Detect which cell encompasses the target text, then output its (x, y) center coordinate. 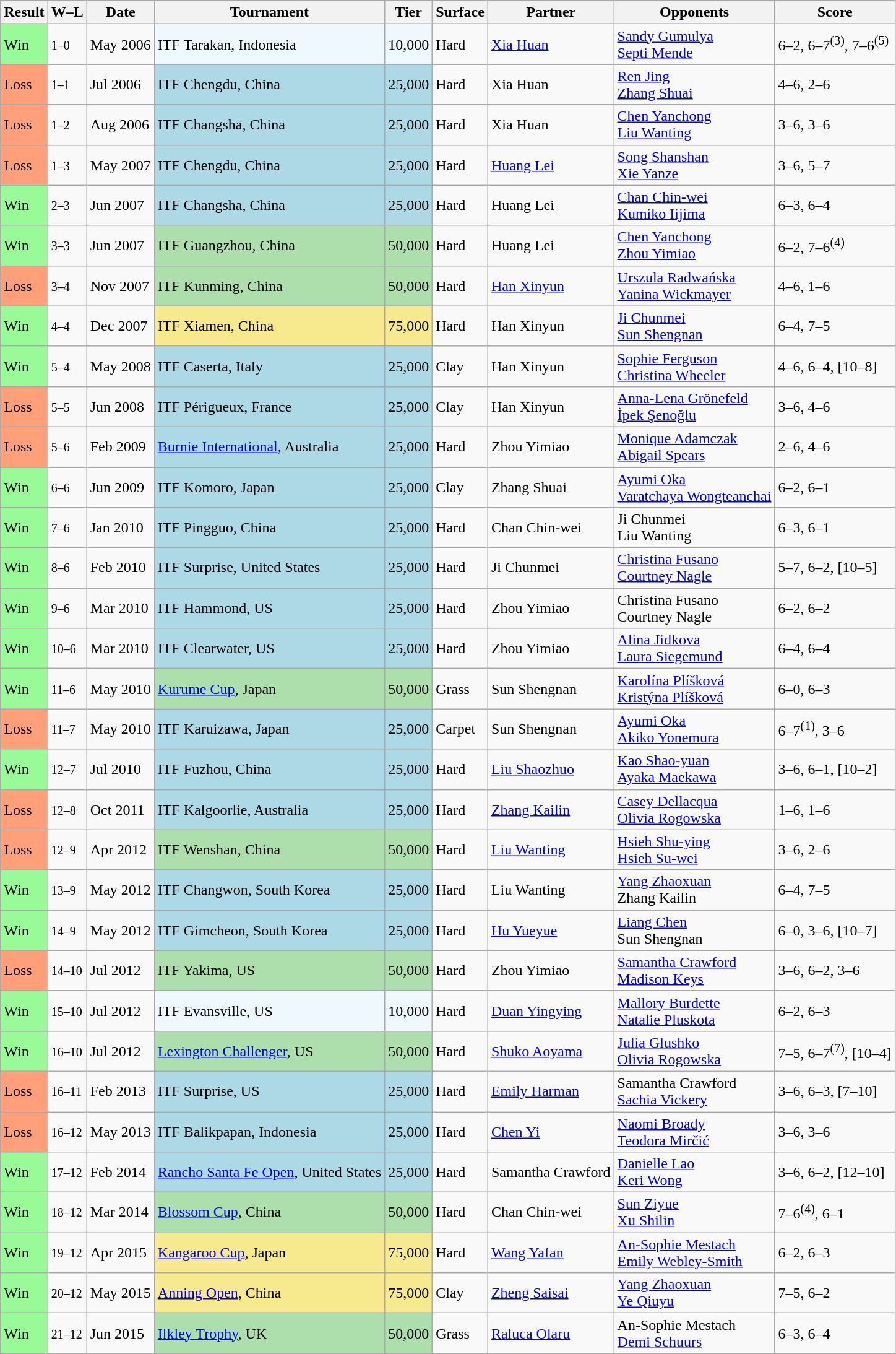
Mallory Burdette Natalie Pluskota (694, 1010)
Ayumi Oka Akiko Yonemura (694, 729)
Date (120, 12)
6–7(1), 3–6 (835, 729)
Julia Glushko Olivia Rogowska (694, 1051)
Apr 2015 (120, 1253)
Oct 2011 (120, 810)
Song Shanshan Xie Yanze (694, 165)
Raluca Olaru (551, 1334)
12–8 (67, 810)
Blossom Cup, China (269, 1212)
Emily Harman (551, 1091)
16–12 (67, 1132)
Tier (408, 12)
ITF Kalgoorlie, Australia (269, 810)
Monique Adamczak Abigail Spears (694, 447)
11–6 (67, 688)
2–3 (67, 206)
Jul 2006 (120, 84)
Result (24, 12)
5–7, 6–2, [10–5] (835, 568)
Feb 2013 (120, 1091)
ITF Guangzhou, China (269, 245)
Carpet (460, 729)
3–6, 4–6 (835, 406)
May 2008 (120, 367)
4–6, 6–4, [10–8] (835, 367)
Feb 2009 (120, 447)
May 2015 (120, 1293)
1–3 (67, 165)
Feb 2010 (120, 568)
Casey Dellacqua Olivia Rogowska (694, 810)
Mar 2014 (120, 1212)
Urszula Radwańska Yanina Wickmayer (694, 286)
Yang Zhaoxuan Ye Qiuyu (694, 1293)
Rancho Santa Fe Open, United States (269, 1173)
ITF Périgueux, France (269, 406)
6–2, 6–1 (835, 487)
4–4 (67, 326)
Aug 2006 (120, 125)
Zhang Kailin (551, 810)
6–2, 6–2 (835, 608)
Danielle Lao Keri Wong (694, 1173)
7–6 (67, 527)
Sophie Ferguson Christina Wheeler (694, 367)
3–6, 6–2, 3–6 (835, 971)
Karolína Plíšková Kristýna Plíšková (694, 688)
5–4 (67, 367)
May 2006 (120, 45)
Kurume Cup, Japan (269, 688)
6–3, 6–1 (835, 527)
An-Sophie Mestach Emily Webley-Smith (694, 1253)
16–10 (67, 1051)
ITF Pingguo, China (269, 527)
ITF Changwon, South Korea (269, 890)
Ji Chunmei (551, 568)
Yang Zhaoxuan Zhang Kailin (694, 890)
11–7 (67, 729)
14–9 (67, 930)
3–6, 6–2, [12–10] (835, 1173)
6–6 (67, 487)
Kangaroo Cup, Japan (269, 1253)
An-Sophie Mestach Demi Schuurs (694, 1334)
9–6 (67, 608)
18–12 (67, 1212)
Partner (551, 12)
6–2, 7–6(4) (835, 245)
Ji Chunmei Liu Wanting (694, 527)
3–6, 2–6 (835, 849)
21–12 (67, 1334)
Score (835, 12)
ITF Wenshan, China (269, 849)
8–6 (67, 568)
Anning Open, China (269, 1293)
ITF Karuizawa, Japan (269, 729)
12–7 (67, 769)
ITF Fuzhou, China (269, 769)
Wang Yafan (551, 1253)
6–2, 6–7(3), 7–6(5) (835, 45)
17–12 (67, 1173)
Hsieh Shu-ying Hsieh Su-wei (694, 849)
ITF Gimcheon, South Korea (269, 930)
15–10 (67, 1010)
19–12 (67, 1253)
1–2 (67, 125)
Ren Jing Zhang Shuai (694, 84)
6–4, 6–4 (835, 649)
13–9 (67, 890)
1–6, 1–6 (835, 810)
ITF Yakima, US (269, 971)
3–6, 5–7 (835, 165)
Chen Yanchong Liu Wanting (694, 125)
ITF Komoro, Japan (269, 487)
Anna-Lena Grönefeld İpek Şenoğlu (694, 406)
Zhang Shuai (551, 487)
5–5 (67, 406)
20–12 (67, 1293)
Tournament (269, 12)
Nov 2007 (120, 286)
Liu Shaozhuo (551, 769)
May 2013 (120, 1132)
ITF Balikpapan, Indonesia (269, 1132)
3–6, 6–1, [10–2] (835, 769)
Ji Chunmei Sun Shengnan (694, 326)
16–11 (67, 1091)
Opponents (694, 12)
Apr 2012 (120, 849)
Naomi Broady Teodora Mirčić (694, 1132)
ITF Clearwater, US (269, 649)
7–6(4), 6–1 (835, 1212)
Ayumi Oka Varatchaya Wongteanchai (694, 487)
Shuko Aoyama (551, 1051)
Jun 2015 (120, 1334)
W–L (67, 12)
Feb 2014 (120, 1173)
Kao Shao-yuan Ayaka Maekawa (694, 769)
ITF Kunming, China (269, 286)
Sun Ziyue Xu Shilin (694, 1212)
7–5, 6–2 (835, 1293)
2–6, 4–6 (835, 447)
Jun 2009 (120, 487)
3–3 (67, 245)
Chen Yanchong Zhou Yimiao (694, 245)
14–10 (67, 971)
1–0 (67, 45)
6–0, 3–6, [10–7] (835, 930)
May 2007 (120, 165)
ITF Xiamen, China (269, 326)
Ilkley Trophy, UK (269, 1334)
Jun 2008 (120, 406)
Zheng Saisai (551, 1293)
5–6 (67, 447)
3–6, 6–3, [7–10] (835, 1091)
ITF Surprise, United States (269, 568)
Burnie International, Australia (269, 447)
ITF Hammond, US (269, 608)
Samantha Crawford Sachia Vickery (694, 1091)
1–1 (67, 84)
Duan Yingying (551, 1010)
Lexington Challenger, US (269, 1051)
Liang Chen Sun Shengnan (694, 930)
Samantha Crawford Madison Keys (694, 971)
4–6, 2–6 (835, 84)
6–0, 6–3 (835, 688)
10–6 (67, 649)
Jul 2010 (120, 769)
7–5, 6–7(7), [10–4] (835, 1051)
ITF Surprise, US (269, 1091)
Sandy Gumulya Septi Mende (694, 45)
Hu Yueyue (551, 930)
Jan 2010 (120, 527)
4–6, 1–6 (835, 286)
ITF Tarakan, Indonesia (269, 45)
Surface (460, 12)
Chan Chin-wei Kumiko Iijima (694, 206)
Dec 2007 (120, 326)
Alina Jidkova Laura Siegemund (694, 649)
Chen Yi (551, 1132)
12–9 (67, 849)
ITF Evansville, US (269, 1010)
ITF Caserta, Italy (269, 367)
Samantha Crawford (551, 1173)
3–4 (67, 286)
